Find where the given text appears and provide that cell's center as [X, Y] coordinate. 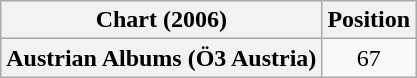
Austrian Albums (Ö3 Austria) [162, 58]
67 [369, 58]
Chart (2006) [162, 20]
Position [369, 20]
